Search for the cell housing the specified text and yield its (X, Y) center coordinate. 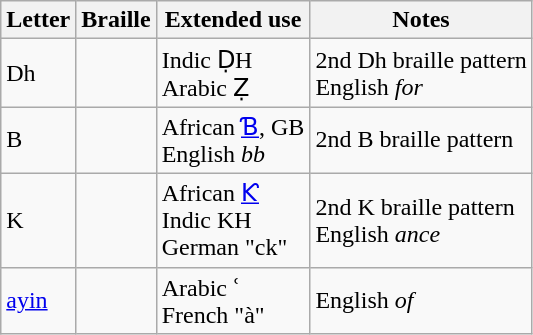
Extended use (233, 20)
K (38, 220)
Notes (421, 20)
African ƘIndic KHGerman "ck" (233, 220)
African Ɓ, GBEnglish bb (233, 140)
Letter (38, 20)
ayin (38, 300)
English of (421, 300)
Dh (38, 73)
Braille (116, 20)
Arabic ʿFrench "à" (233, 300)
Indic ḌHArabic Ẓ (233, 73)
B (38, 140)
2nd K braille patternEnglish ance (421, 220)
2nd Dh braille patternEnglish for (421, 73)
2nd B braille pattern (421, 140)
